From the cell containing the given text, extract its center point as (X, Y) coordinate. 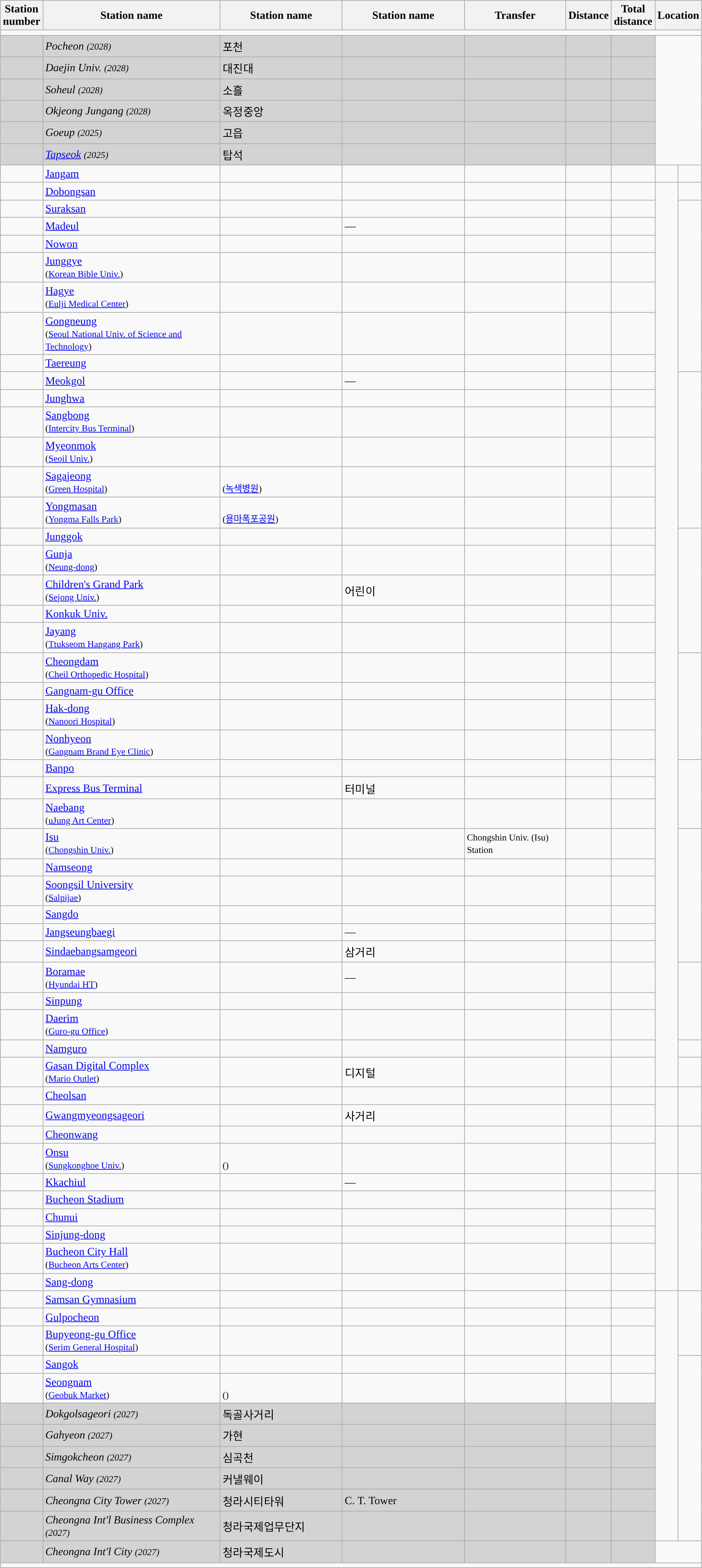
Seongnam (Geobuk Market) (131, 1388)
Jayang (Ttukseom Hangang Park) (131, 637)
Distance (589, 16)
Suraksan (131, 209)
Hak-dong (Nanoori Hospital) (131, 715)
Naebang (uJung Art Center) (131, 814)
Bucheon Stadium (131, 1200)
Sinjung-dong (131, 1235)
가현 (281, 1436)
소흘 (281, 89)
포천 (281, 46)
Stationnumber (22, 16)
Gangnam-gu Office (131, 691)
Namguro (131, 1049)
Taereung (131, 363)
Gahyeon (2027) (131, 1436)
사거리 (403, 1115)
Junggok (131, 536)
독골사거리 (281, 1414)
Sangbong (Intercity Bus Terminal) (131, 422)
Nonhyeon (Gangnam Brand Eye Clinic) (131, 745)
C. T. Tower (403, 1500)
Hagye (Eulji Medical Center) (131, 298)
터미널 (403, 788)
Transfer (515, 16)
Junghwa (131, 398)
Isu (Chongshin Univ.) (131, 843)
청라시티타워 (281, 1500)
Namseong (131, 867)
Cheonwang (131, 1135)
고읍 (281, 132)
Nowon (131, 244)
Gasan Digital Complex (Mario Outlet) (131, 1072)
Samsan Gymnasium (131, 1299)
옥정중앙 (281, 111)
Gwangmyeongsageori (131, 1115)
Totaldistance (633, 16)
Cheongna Int'l Business Complex (2027) (131, 1526)
Yongmasan(Yongma Falls Park) (131, 513)
대진대 (281, 68)
Okjeong Jungang (2028) (131, 111)
어린이 (403, 590)
Madeul (131, 226)
Soongsil University (Salpijae) (131, 891)
커낼웨이 (281, 1479)
Boramae (Hyundai HT) (131, 977)
Soheul (2028) (131, 89)
Goeup (2025) (131, 132)
Simgokcheon (2027) (131, 1457)
Sangok (131, 1364)
Dobongsan (131, 191)
Express Bus Terminal (131, 788)
청라국제업무단지 (281, 1526)
Cheongna Int'l City (2027) (131, 1551)
Tapseok (2025) (131, 154)
Sang-dong (131, 1282)
탑석 (281, 154)
Gongneung (Seoul National Univ. of Science and Technology) (131, 333)
Cheongna City Tower (2027) (131, 1500)
Sagajeong (Green Hospital) (131, 482)
Dokgolsageori (2027) (131, 1414)
Bupyeong-gu Office (Serim General Hospital) (131, 1340)
Daerim (Guro-gu Office) (131, 1024)
Konkuk Univ. (131, 614)
Canal Way (2027) (131, 1479)
Kkachiul (131, 1182)
Junggye (Korean Bible Univ.) (131, 267)
Jangam (131, 174)
Banpo (131, 768)
Meokgol (131, 381)
Pocheon (2028) (131, 46)
청라국제도시 (281, 1551)
Chunui (131, 1217)
Children's Grand Park (Sejong Univ.) (131, 590)
Chongshin Univ. (Isu) Station (515, 843)
Jangseungbaegi (131, 932)
심곡천 (281, 1457)
Bucheon City Hall (Bucheon Arts Center) (131, 1258)
Sinpung (131, 1001)
Onsu (Sungkonghoe Univ.) (131, 1158)
디지털 (403, 1072)
(용마폭포공원) (281, 513)
Cheolsan (131, 1096)
Sangdo (131, 914)
Cheongdam (Cheil Orthopedic Hospital) (131, 667)
Sindaebangsamgeori (131, 952)
Location (679, 16)
Myeonmok (Seoil Univ.) (131, 452)
삼거리 (403, 952)
Gunja (Neung-dong) (131, 560)
(녹색병원) (281, 482)
Gulpocheon (131, 1317)
Daejin Univ. (2028) (131, 68)
